For the text-containing cell, return its midpoint in [x, y] coordinate format. 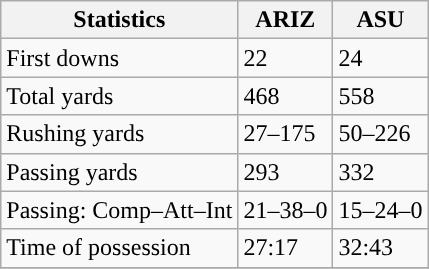
50–226 [380, 134]
293 [286, 172]
Passing: Comp–Att–Int [120, 210]
558 [380, 96]
468 [286, 96]
22 [286, 58]
ASU [380, 20]
24 [380, 58]
15–24–0 [380, 210]
27–175 [286, 134]
32:43 [380, 248]
Statistics [120, 20]
First downs [120, 58]
332 [380, 172]
Total yards [120, 96]
21–38–0 [286, 210]
ARIZ [286, 20]
Passing yards [120, 172]
Rushing yards [120, 134]
Time of possession [120, 248]
27:17 [286, 248]
